For the text-containing cell, return its midpoint in (x, y) coordinate format. 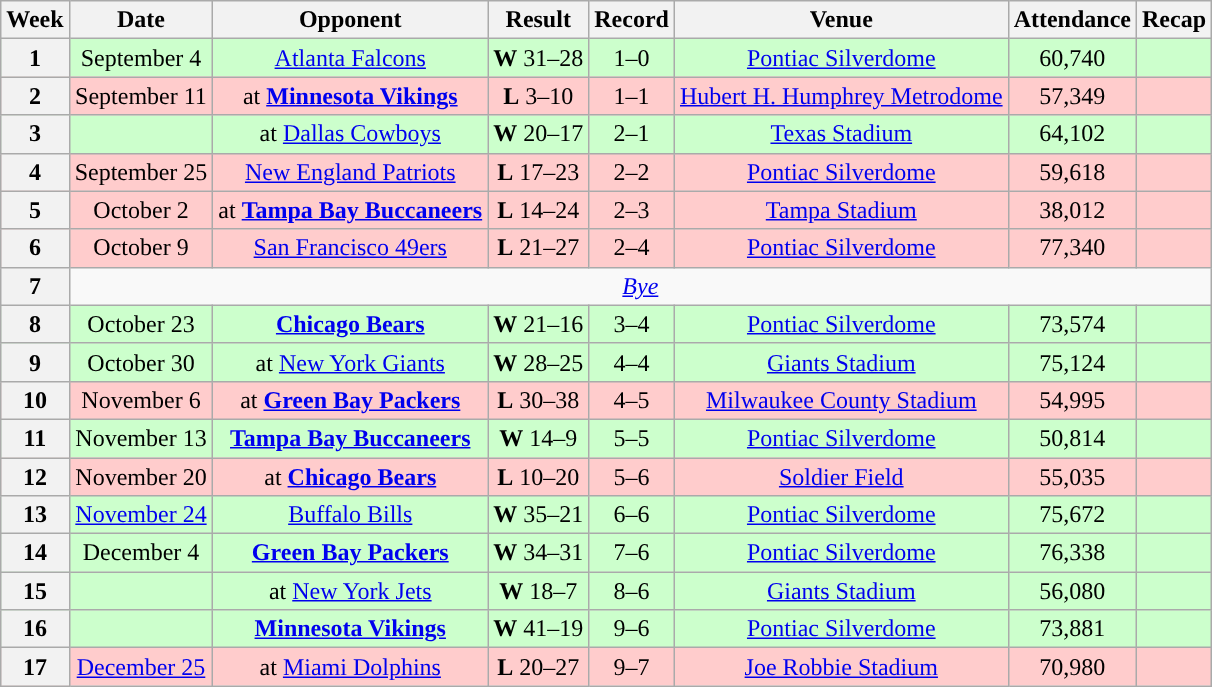
W 14–9 (538, 438)
Minnesota Vikings (350, 629)
W 21–16 (538, 324)
57,349 (1072, 96)
1–1 (632, 96)
L 20–27 (538, 667)
3 (35, 134)
Buffalo Bills (350, 515)
56,080 (1072, 591)
2–2 (632, 172)
Attendance (1072, 20)
Green Bay Packers (350, 553)
December 4 (141, 553)
at New York Jets (350, 591)
October 23 (141, 324)
4–4 (632, 362)
75,672 (1072, 515)
L 3–10 (538, 96)
Recap (1174, 20)
L 30–38 (538, 400)
December 25 (141, 667)
at Miami Dolphins (350, 667)
60,740 (1072, 58)
at Chicago Bears (350, 477)
59,618 (1072, 172)
38,012 (1072, 210)
September 25 (141, 172)
73,881 (1072, 629)
November 24 (141, 515)
Chicago Bears (350, 324)
Venue (841, 20)
2 (35, 96)
75,124 (1072, 362)
at New York Giants (350, 362)
7–6 (632, 553)
Texas Stadium (841, 134)
6 (35, 248)
W 31–28 (538, 58)
November 13 (141, 438)
Week (35, 20)
1–0 (632, 58)
W 35–21 (538, 515)
at Minnesota Vikings (350, 96)
77,340 (1072, 248)
8 (35, 324)
L 10–20 (538, 477)
54,995 (1072, 400)
6–6 (632, 515)
10 (35, 400)
Date (141, 20)
2–4 (632, 248)
15 (35, 591)
4 (35, 172)
November 6 (141, 400)
55,035 (1072, 477)
September 11 (141, 96)
11 (35, 438)
New England Patriots (350, 172)
October 30 (141, 362)
September 4 (141, 58)
16 (35, 629)
76,338 (1072, 553)
Opponent (350, 20)
W 28–25 (538, 362)
Tampa Stadium (841, 210)
73,574 (1072, 324)
November 20 (141, 477)
9 (35, 362)
9–6 (632, 629)
Bye (640, 286)
Tampa Bay Buccaneers (350, 438)
4–5 (632, 400)
at Tampa Bay Buccaneers (350, 210)
W 20–17 (538, 134)
San Francisco 49ers (350, 248)
70,980 (1072, 667)
3–4 (632, 324)
October 9 (141, 248)
Joe Robbie Stadium (841, 667)
Milwaukee County Stadium (841, 400)
Atlanta Falcons (350, 58)
50,814 (1072, 438)
1 (35, 58)
W 34–31 (538, 553)
L 14–24 (538, 210)
14 (35, 553)
7 (35, 286)
64,102 (1072, 134)
8–6 (632, 591)
L 17–23 (538, 172)
Hubert H. Humphrey Metrodome (841, 96)
L 21–27 (538, 248)
at Dallas Cowboys (350, 134)
W 18–7 (538, 591)
13 (35, 515)
Result (538, 20)
5–6 (632, 477)
W 41–19 (538, 629)
5 (35, 210)
9–7 (632, 667)
Record (632, 20)
2–3 (632, 210)
12 (35, 477)
17 (35, 667)
5–5 (632, 438)
2–1 (632, 134)
Soldier Field (841, 477)
at Green Bay Packers (350, 400)
October 2 (141, 210)
